Output the (X, Y) coordinate of the center of the cell containing the given text.  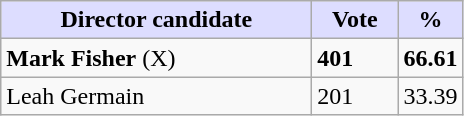
Leah Germain (156, 96)
Vote (355, 20)
401 (355, 58)
201 (355, 96)
% (430, 20)
66.61 (430, 58)
Mark Fisher (X) (156, 58)
Director candidate (156, 20)
33.39 (430, 96)
